Extract the (x, y) coordinate from the center of the cell holding the provided text.  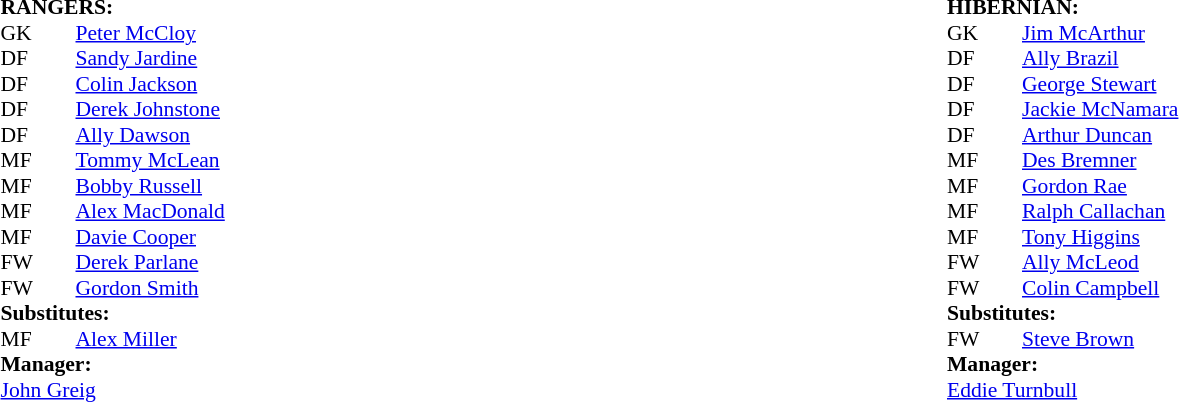
Tony Higgins (1100, 237)
Ralph Callachan (1100, 211)
Jim McArthur (1100, 33)
Bobby Russell (150, 186)
Derek Parlane (150, 263)
Gordon Rae (1100, 186)
Arthur Duncan (1100, 135)
Sandy Jardine (150, 59)
Tommy McLean (150, 161)
Davie Cooper (150, 237)
Colin Jackson (150, 84)
Ally Dawson (150, 135)
Ally McLeod (1100, 263)
Alex Miller (150, 339)
Alex MacDonald (150, 211)
Des Bremner (1100, 161)
Colin Campbell (1100, 288)
Jackie McNamara (1100, 109)
Peter McCloy (150, 33)
Ally Brazil (1100, 59)
Gordon Smith (150, 288)
Derek Johnstone (150, 109)
Steve Brown (1100, 339)
George Stewart (1100, 84)
